Output the (x, y) coordinate of the center of the cell containing the given text.  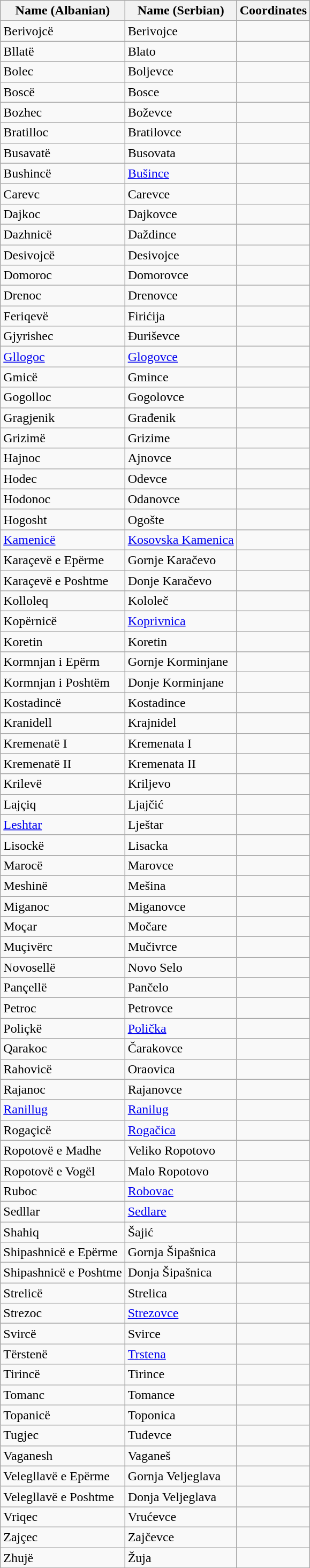
Krajnidel (181, 723)
Krilevë (63, 784)
Pançellë (63, 988)
Bosce (181, 92)
Karaçevë e Poshtme (63, 580)
Ajnovce (181, 458)
Desivojcë (63, 255)
Dajkoc (63, 214)
Bushincë (63, 173)
Svirce (181, 1334)
Bolec (63, 72)
Berivojce (181, 31)
Hodonoc (63, 499)
Rajanoc (63, 1089)
Ranillug (63, 1110)
Gmince (181, 377)
Velegllavë e Poshtme (63, 1496)
Glogovce (181, 357)
Građenik (181, 418)
Polička (181, 1028)
Tërstenë (63, 1354)
Kranidell (63, 723)
Shipashnicë e Poshtme (63, 1273)
Malo Ropotovo (181, 1171)
Sedlare (181, 1211)
Zhujë (63, 1558)
Tomance (181, 1395)
Donja Veljeglava (181, 1496)
Kormnjan i Epërm (63, 662)
Zajçec (63, 1537)
Name (Albanian) (63, 11)
Gornja Šipašnica (181, 1252)
Žuja (181, 1558)
Ropotovë e Madhe (63, 1150)
Miganoc (63, 906)
Busovata (181, 153)
Strelica (181, 1293)
Desivojce (181, 255)
Marocë (63, 865)
Trstena (181, 1354)
Lisockë (63, 845)
Muçivërc (63, 947)
Donje Karačevo (181, 580)
Kopërnicë (63, 621)
Kolloleq (63, 601)
Mučivrce (181, 947)
Robovac (181, 1191)
Pančelo (181, 988)
Shipashnicë e Epërme (63, 1252)
Rahovicë (63, 1069)
Vaganesh (63, 1456)
Gornja Veljeglava (181, 1476)
Grizimë (63, 438)
Marovce (181, 865)
Kololeč (181, 601)
Sedllar (63, 1211)
Kormnjan i Poshtëm (63, 682)
Moçar (63, 927)
Ranilug (181, 1110)
Boževce (181, 112)
Rajanovce (181, 1089)
Bozhec (63, 112)
Grizime (181, 438)
Tuđevce (181, 1435)
Koprivnica (181, 621)
Novo Selo (181, 967)
Novosellë (63, 967)
Gornje Korminjane (181, 662)
Dazhnicë (63, 234)
Hogosht (63, 519)
Bllatë (63, 51)
Domoroc (63, 275)
Zajčevce (181, 1537)
Donja Šipašnica (181, 1273)
Rogaçicë (63, 1130)
Dajkovce (181, 214)
Drenovce (181, 296)
Kremenatë II (63, 764)
Ruboc (63, 1191)
Bušince (181, 173)
Vrućevce (181, 1517)
Blato (181, 51)
Gragjenik (63, 418)
Lještar (181, 825)
Donje Korminjane (181, 682)
Bratilovce (181, 133)
Petrovce (181, 1008)
Čarakovce (181, 1049)
Kostadincë (63, 703)
Daždince (181, 234)
Toponica (181, 1415)
Ogošte (181, 519)
Tirince (181, 1374)
Kamenicë (63, 540)
Ðuriševce (181, 336)
Lisacka (181, 845)
Gjyrishec (63, 336)
Topanicë (63, 1415)
Busavatë (63, 153)
Hajnoc (63, 458)
Veliko Ropotovo (181, 1150)
Oraovica (181, 1069)
Vaganeš (181, 1456)
Kremenatë I (63, 743)
Ljajčić (181, 804)
Hodec (63, 479)
Kostadince (181, 703)
Šajić (181, 1232)
Odevce (181, 479)
Gogolovce (181, 397)
Gogolloc (63, 397)
Gmicë (63, 377)
Tugjec (63, 1435)
Bratilloc (63, 133)
Vriqec (63, 1517)
Name (Serbian) (181, 11)
Meshinë (63, 886)
Firićija (181, 316)
Strezoc (63, 1313)
Velegllavë e Epërme (63, 1476)
Coordinates (273, 11)
Gornje Karačevo (181, 560)
Rogačica (181, 1130)
Gllogoc (63, 357)
Kremenata I (181, 743)
Berivojcë (63, 31)
Domorovce (181, 275)
Kremenata II (181, 764)
Strezovce (181, 1313)
Boscë (63, 92)
Tirincë (63, 1374)
Močare (181, 927)
Petroc (63, 1008)
Miganovce (181, 906)
Kosovska Kamenica (181, 540)
Odanovce (181, 499)
Lajçiq (63, 804)
Boljevce (181, 72)
Svircë (63, 1334)
Carevc (63, 194)
Poliçkë (63, 1028)
Strelicë (63, 1293)
Drenoc (63, 296)
Mešina (181, 886)
Carevce (181, 194)
Qarakoc (63, 1049)
Tomanc (63, 1395)
Karaçevë e Epërme (63, 560)
Leshtar (63, 825)
Kriljevo (181, 784)
Shahiq (63, 1232)
Feriqevë (63, 316)
Ropotovë e Vogël (63, 1171)
